For the text-containing cell, return its midpoint in [X, Y] coordinate format. 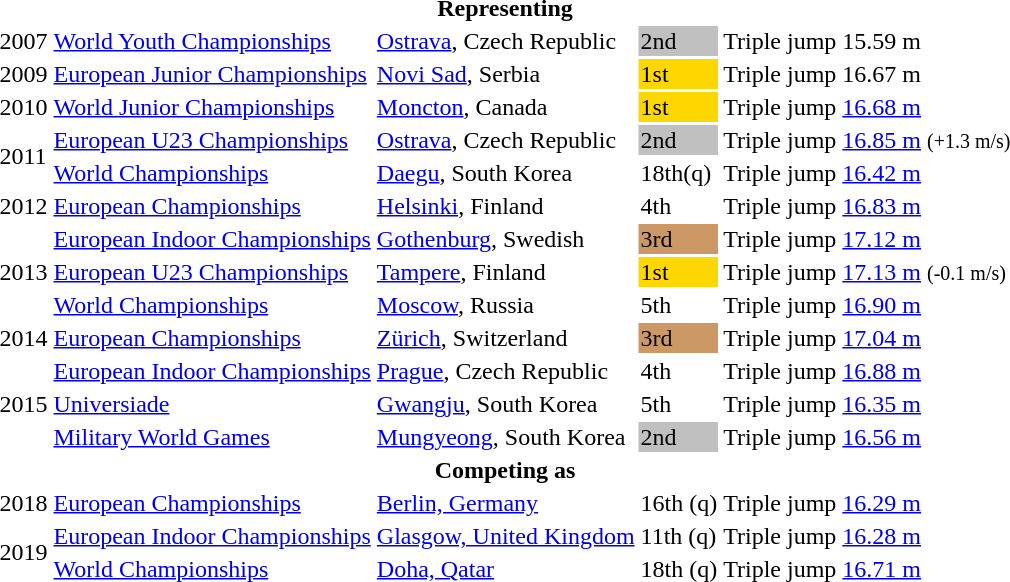
Military World Games [212, 437]
Mungyeong, South Korea [506, 437]
Tampere, Finland [506, 272]
Gwangju, South Korea [506, 404]
Universiade [212, 404]
European Junior Championships [212, 74]
18th(q) [679, 173]
Glasgow, United Kingdom [506, 536]
11th (q) [679, 536]
Gothenburg, Swedish [506, 239]
World Youth Championships [212, 41]
Novi Sad, Serbia [506, 74]
Prague, Czech Republic [506, 371]
16th (q) [679, 503]
Helsinki, Finland [506, 206]
Daegu, South Korea [506, 173]
Zürich, Switzerland [506, 338]
Berlin, Germany [506, 503]
Moscow, Russia [506, 305]
World Junior Championships [212, 107]
Moncton, Canada [506, 107]
